Scan for the cell matching the given text and deliver its (X, Y) coordinate at center. 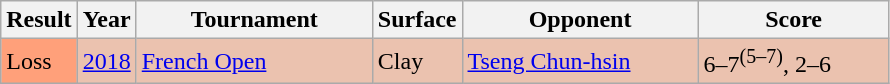
Year (106, 20)
Loss (39, 62)
Clay (417, 62)
Tournament (254, 20)
Surface (417, 20)
Result (39, 20)
2018 (106, 62)
Opponent (580, 20)
6–7(5–7), 2–6 (794, 62)
Score (794, 20)
French Open (254, 62)
Tseng Chun-hsin (580, 62)
